Locate the cell with the specified text and output its [x, y] center coordinate. 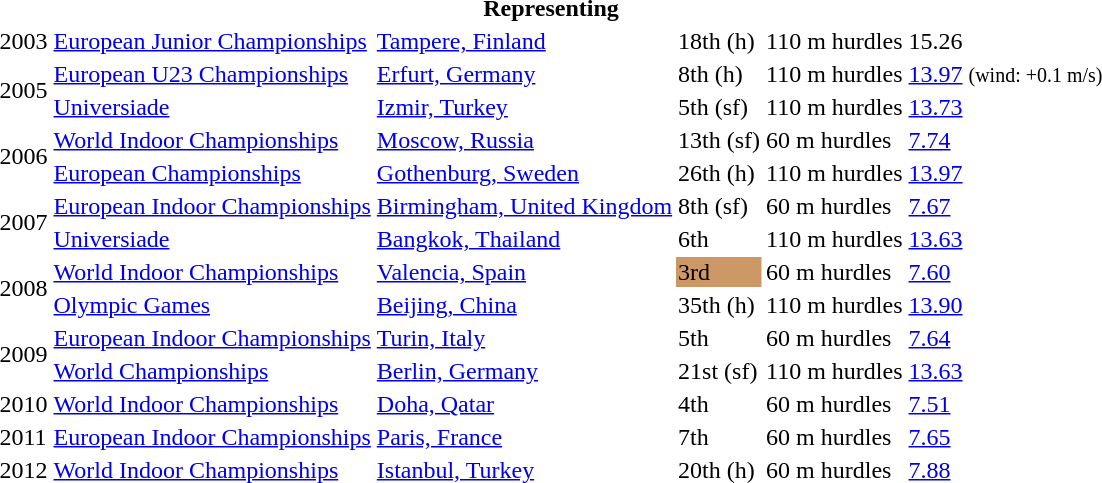
35th (h) [720, 305]
13th (sf) [720, 140]
Birmingham, United Kingdom [524, 206]
21st (sf) [720, 371]
Tampere, Finland [524, 41]
18th (h) [720, 41]
Doha, Qatar [524, 404]
4th [720, 404]
6th [720, 239]
Erfurt, Germany [524, 74]
8th (h) [720, 74]
Moscow, Russia [524, 140]
Berlin, Germany [524, 371]
26th (h) [720, 173]
European Championships [212, 173]
European U23 Championships [212, 74]
European Junior Championships [212, 41]
Paris, France [524, 437]
5th (sf) [720, 107]
Turin, Italy [524, 338]
Bangkok, Thailand [524, 239]
3rd [720, 272]
7th [720, 437]
Gothenburg, Sweden [524, 173]
Valencia, Spain [524, 272]
Beijing, China [524, 305]
Izmir, Turkey [524, 107]
Olympic Games [212, 305]
World Championships [212, 371]
8th (sf) [720, 206]
5th [720, 338]
